Find where the given text appears and provide that cell's center as (X, Y) coordinate. 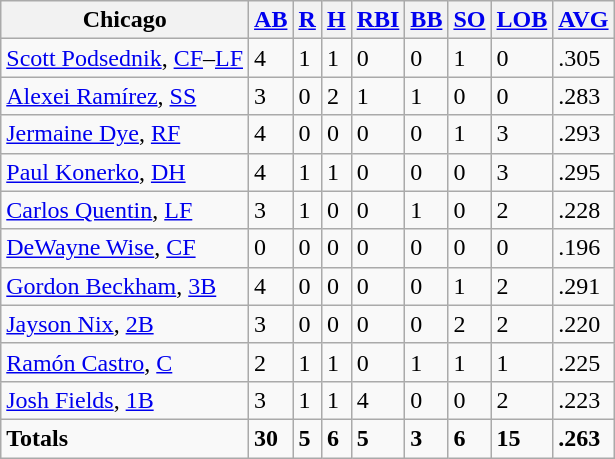
.225 (584, 362)
Paul Konerko, DH (125, 172)
Alexei Ramírez, SS (125, 96)
R (307, 20)
.228 (584, 210)
30 (271, 438)
.223 (584, 400)
.220 (584, 324)
.263 (584, 438)
RBI (378, 20)
Gordon Beckham, 3B (125, 286)
LOB (522, 20)
Scott Podsednik, CF–LF (125, 58)
AVG (584, 20)
H (336, 20)
AB (271, 20)
Josh Fields, 1B (125, 400)
Totals (125, 438)
.196 (584, 248)
.305 (584, 58)
DeWayne Wise, CF (125, 248)
.295 (584, 172)
Chicago (125, 20)
Jayson Nix, 2B (125, 324)
Ramón Castro, C (125, 362)
Jermaine Dye, RF (125, 134)
.291 (584, 286)
.283 (584, 96)
15 (522, 438)
.293 (584, 134)
SO (470, 20)
Carlos Quentin, LF (125, 210)
BB (426, 20)
